Return [x, y] of the center of cell containing provided text 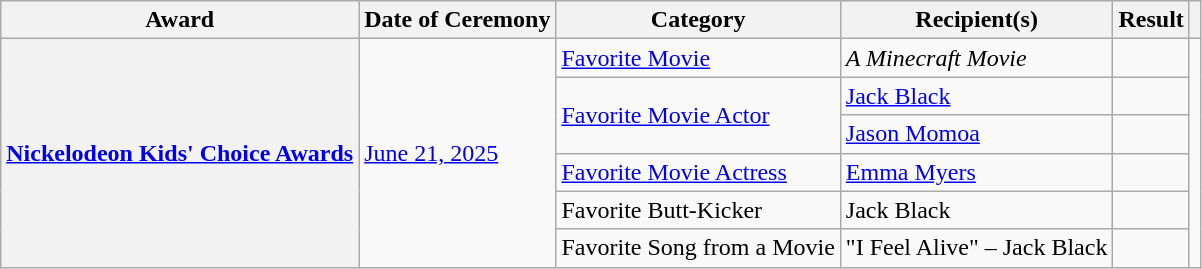
Favorite Butt-Kicker [698, 210]
Result [1151, 20]
Recipient(s) [976, 20]
Award [180, 20]
Favorite Movie Actress [698, 172]
Category [698, 20]
Jason Momoa [976, 134]
Nickelodeon Kids' Choice Awards [180, 153]
A Minecraft Movie [976, 58]
Favorite Movie Actor [698, 115]
Favorite Movie [698, 58]
Favorite Song from a Movie [698, 248]
June 21, 2025 [458, 153]
Emma Myers [976, 172]
Date of Ceremony [458, 20]
"I Feel Alive" – Jack Black [976, 248]
